Determine the [X, Y] coordinate at the center of the cell enclosing the given text.  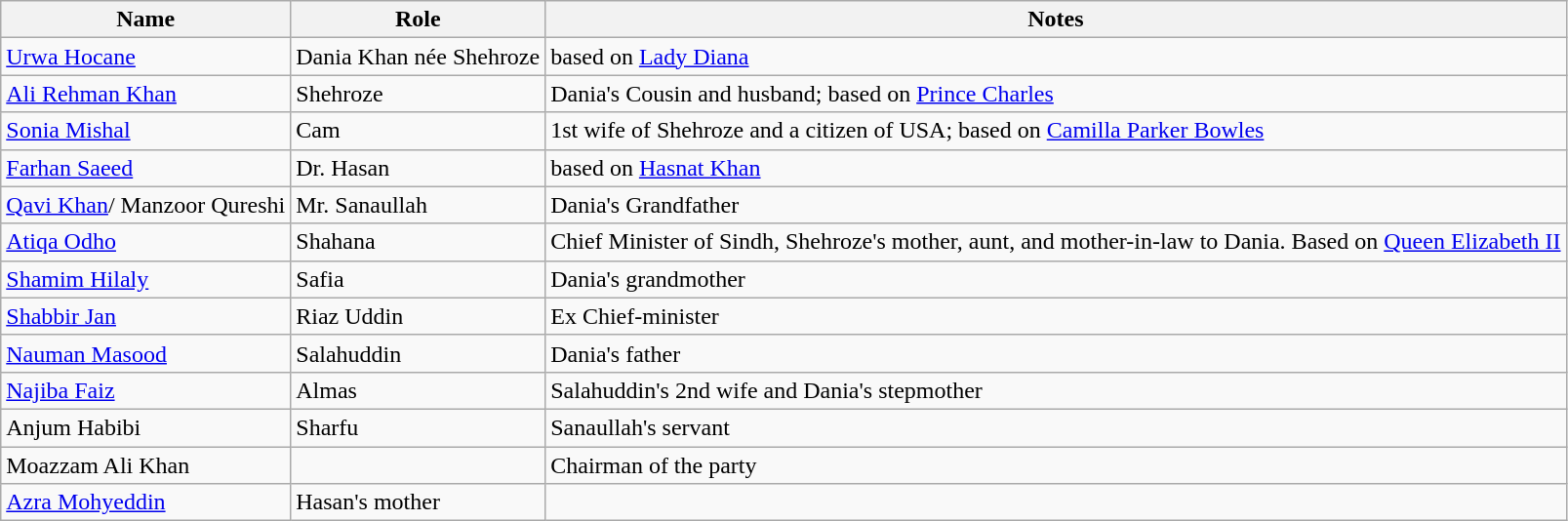
Notes [1056, 20]
Shahana [418, 242]
1st wife of Shehroze and a citizen of USA; based on Camilla Parker Bowles [1056, 131]
Farhan Saeed [146, 168]
Sharfu [418, 427]
Urwa Hocane [146, 57]
Safia [418, 279]
Sonia Mishal [146, 131]
Najiba Faiz [146, 390]
Dania's grandmother [1056, 279]
Dania Khan née Shehroze [418, 57]
Dania's father [1056, 353]
based on Hasnat Khan [1056, 168]
Mr. Sanaullah [418, 205]
Cam [418, 131]
Qavi Khan/ Manzoor Qureshi [146, 205]
Ali Rehman Khan [146, 94]
Nauman Masood [146, 353]
Anjum Habibi [146, 427]
Dania's Grandfather [1056, 205]
Shehroze [418, 94]
Shamim Hilaly [146, 279]
Dr. Hasan [418, 168]
based on Lady Diana [1056, 57]
Salahuddin [418, 353]
Role [418, 20]
Atiqa Odho [146, 242]
Chairman of the party [1056, 465]
Salahuddin's 2nd wife and Dania's stepmother [1056, 390]
Sanaullah's servant [1056, 427]
Shabbir Jan [146, 316]
Hasan's mother [418, 502]
Riaz Uddin [418, 316]
Dania's Cousin and husband; based on Prince Charles [1056, 94]
Almas [418, 390]
Name [146, 20]
Ex Chief-minister [1056, 316]
Moazzam Ali Khan [146, 465]
Chief Minister of Sindh, Shehroze's mother, aunt, and mother-in-law to Dania. Based on Queen Elizabeth II [1056, 242]
Azra Mohyeddin [146, 502]
